Output the [x, y] coordinate of the center of the cell containing the given text.  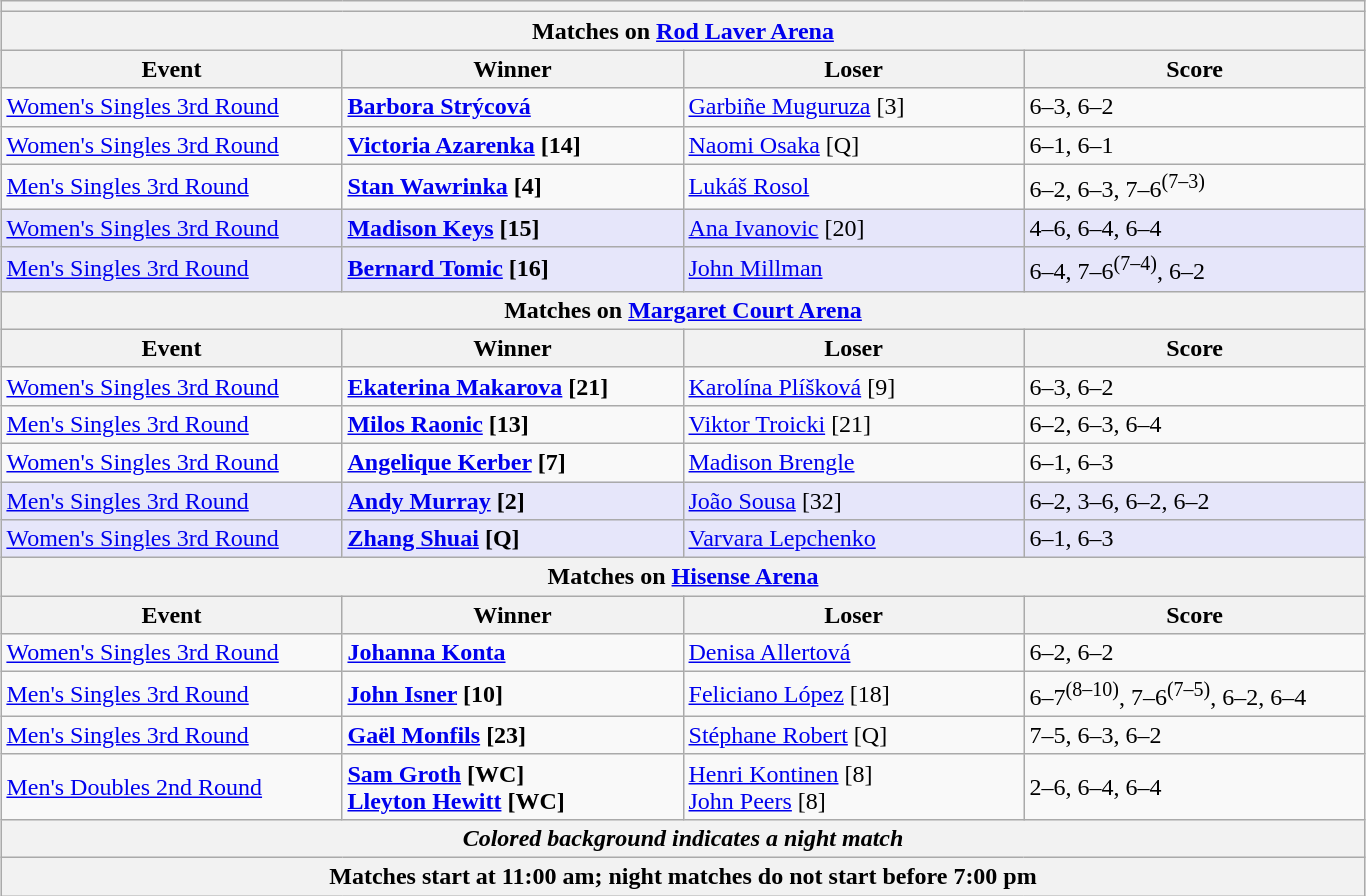
Bernard Tomic [16] [512, 270]
7–5, 6–3, 6–2 [1194, 735]
Ana Ivanovic [20] [854, 228]
Stéphane Robert [Q] [854, 735]
Garbiñe Muguruza [3] [854, 107]
Lukáš Rosol [854, 186]
Sam Groth [WC] Lleyton Hewitt [WC] [512, 786]
Matches on Hisense Arena [683, 577]
Andy Murray [2] [512, 501]
4–6, 6–4, 6–4 [1194, 228]
Barbora Strýcová [512, 107]
Madison Brengle [854, 462]
Karolína Plíšková [9] [854, 386]
Angelique Kerber [7] [512, 462]
Feliciano López [18] [854, 694]
Varvara Lepchenko [854, 539]
6–2, 6–3, 7–6(7–3) [1194, 186]
Denisa Allertová [854, 653]
João Sousa [32] [854, 501]
2–6, 6–4, 6–4 [1194, 786]
Matches on Margaret Court Arena [683, 310]
6–4, 7–6(7–4), 6–2 [1194, 270]
Matches start at 11:00 am; night matches do not start before 7:00 pm [683, 877]
Milos Raonic [13] [512, 424]
Gaël Monfils [23] [512, 735]
6–7(8–10), 7–6(7–5), 6–2, 6–4 [1194, 694]
Zhang Shuai [Q] [512, 539]
Colored background indicates a night match [683, 839]
John Millman [854, 270]
Ekaterina Makarova [21] [512, 386]
Matches on Rod Laver Arena [683, 31]
6–1, 6–1 [1194, 145]
6–2, 6–3, 6–4 [1194, 424]
Viktor Troicki [21] [854, 424]
Madison Keys [15] [512, 228]
John Isner [10] [512, 694]
Men's Doubles 2nd Round [172, 786]
6–2, 6–2 [1194, 653]
6–2, 3–6, 6–2, 6–2 [1194, 501]
Henri Kontinen [8] John Peers [8] [854, 786]
Stan Wawrinka [4] [512, 186]
Johanna Konta [512, 653]
Naomi Osaka [Q] [854, 145]
Victoria Azarenka [14] [512, 145]
